Identify which cell holds the provided text, then report its [x, y] central coordinate. 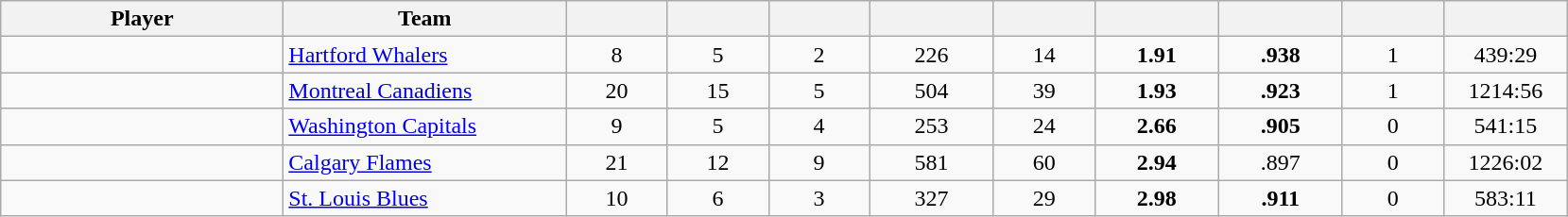
.897 [1280, 162]
21 [616, 162]
226 [932, 55]
2 [818, 55]
1.93 [1157, 91]
8 [616, 55]
2.98 [1157, 198]
20 [616, 91]
4 [818, 126]
St. Louis Blues [425, 198]
2.66 [1157, 126]
327 [932, 198]
24 [1043, 126]
15 [718, 91]
29 [1043, 198]
6 [718, 198]
Washington Capitals [425, 126]
504 [932, 91]
439:29 [1505, 55]
60 [1043, 162]
10 [616, 198]
.923 [1280, 91]
14 [1043, 55]
583:11 [1505, 198]
.905 [1280, 126]
Montreal Canadiens [425, 91]
39 [1043, 91]
Hartford Whalers [425, 55]
1214:56 [1505, 91]
581 [932, 162]
12 [718, 162]
Team [425, 19]
Calgary Flames [425, 162]
.938 [1280, 55]
3 [818, 198]
Player [142, 19]
.911 [1280, 198]
1226:02 [1505, 162]
1.91 [1157, 55]
253 [932, 126]
2.94 [1157, 162]
541:15 [1505, 126]
